Return (x, y) of the center of cell containing provided text 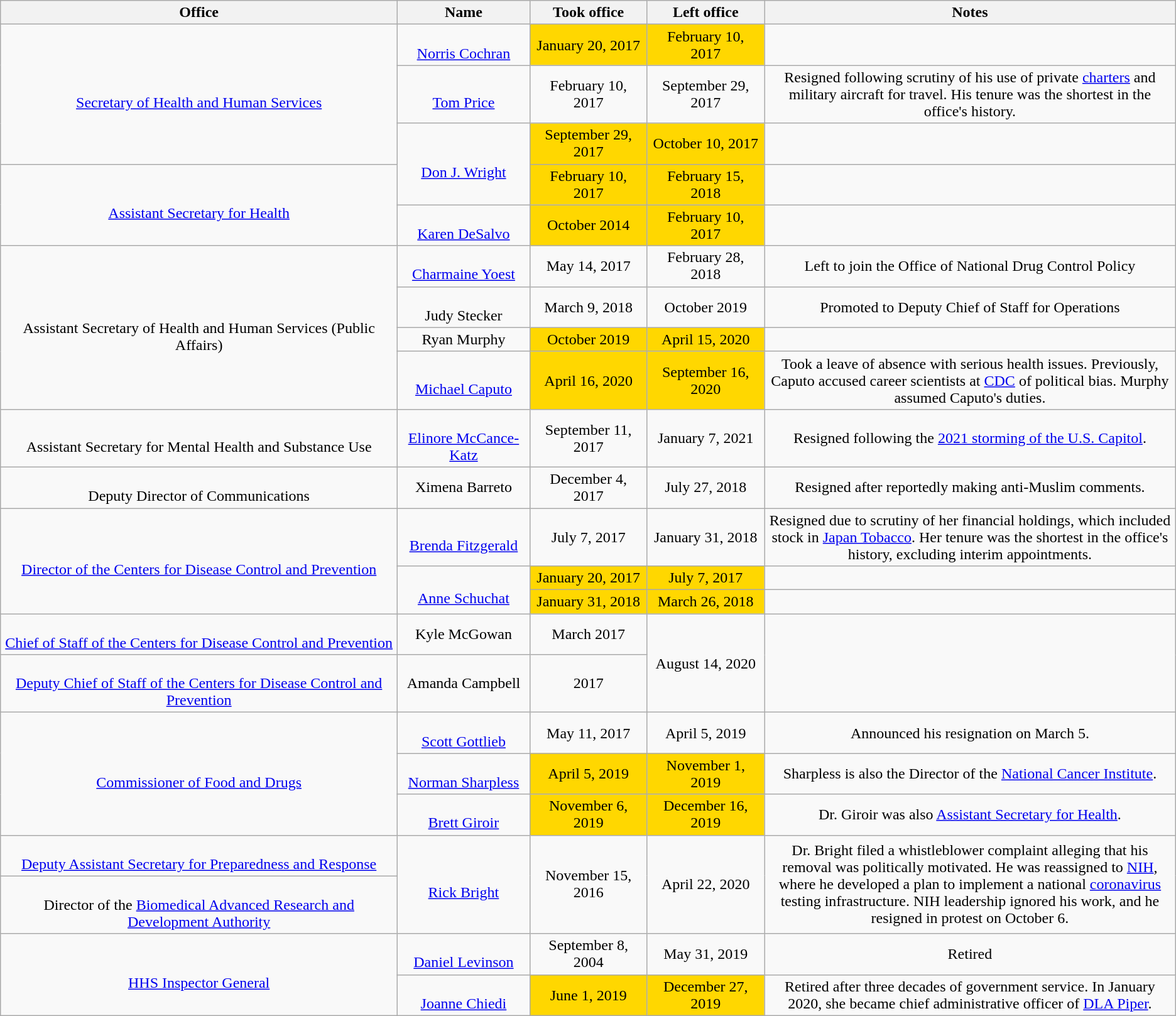
Judy Stecker (464, 307)
Michael Caputo (464, 380)
Office (199, 13)
Director of the Biomedical Advanced Research and Development Authority (199, 905)
June 1, 2019 (588, 995)
Notes (970, 13)
Took office (588, 13)
May 11, 2017 (588, 733)
December 16, 2019 (706, 814)
December 4, 2017 (588, 488)
December 27, 2019 (706, 995)
Joanne Chiedi (464, 995)
Deputy Director of Communications (199, 488)
October 10, 2017 (706, 143)
Tom Price (464, 94)
July 27, 2018 (706, 488)
Rick Bright (464, 885)
Chief of Staff of the Centers for Disease Control and Prevention (199, 635)
Scott Gottlieb (464, 733)
Left to join the Office of National Drug Control Policy (970, 266)
August 14, 2020 (706, 664)
May 14, 2017 (588, 266)
February 28, 2018 (706, 266)
HHS Inspector General (199, 975)
Resigned after reportedly making anti-Muslim comments. (970, 488)
September 8, 2004 (588, 954)
Ryan Murphy (464, 339)
Karen DeSalvo (464, 225)
Name (464, 13)
Resigned following the 2021 storming of the U.S. Capitol. (970, 438)
September 16, 2020 (706, 380)
Don J. Wright (464, 164)
Kyle McGowan (464, 635)
October 2014 (588, 225)
May 31, 2019 (706, 954)
November 1, 2019 (706, 774)
November 15, 2016 (588, 885)
Deputy Assistant Secretary for Preparedness and Response (199, 856)
Ximena Barreto (464, 488)
February 15, 2018 (706, 185)
Elinore McCance-Katz (464, 438)
March 9, 2018 (588, 307)
Secretary of Health and Human Services (199, 94)
Assistant Secretary for Mental Health and Substance Use (199, 438)
March 2017 (588, 635)
Sharpless is also the Director of the National Cancer Institute. (970, 774)
Retired (970, 954)
Amanda Campbell (464, 684)
Retired after three decades of government service. In January 2020, she became chief administrative officer of DLA Piper. (970, 995)
Announced his resignation on March 5. (970, 733)
April 22, 2020 (706, 885)
November 6, 2019 (588, 814)
Norman Sharpless (464, 774)
Brett Giroir (464, 814)
2017 (588, 684)
Deputy Chief of Staff of the Centers for Disease Control and Prevention (199, 684)
Assistant Secretary of Health and Human Services (Public Affairs) (199, 327)
April 15, 2020 (706, 339)
Norris Cochran (464, 45)
Director of the Centers for Disease Control and Prevention (199, 560)
Anne Schuchat (464, 590)
Commissioner of Food and Drugs (199, 774)
Daniel Levinson (464, 954)
Resigned following scrutiny of his use of private charters and military aircraft for travel. His tenure was the shortest in the office's history. (970, 94)
March 26, 2018 (706, 602)
Left office (706, 13)
January 7, 2021 (706, 438)
Charmaine Yoest (464, 266)
Dr. Giroir was also Assistant Secretary for Health. (970, 814)
Assistant Secretary for Health (199, 205)
September 11, 2017 (588, 438)
Promoted to Deputy Chief of Staff for Operations (970, 307)
Brenda Fitzgerald (464, 537)
April 16, 2020 (588, 380)
